Provide the (X, Y) coordinate of the cell's center where the given text is located.  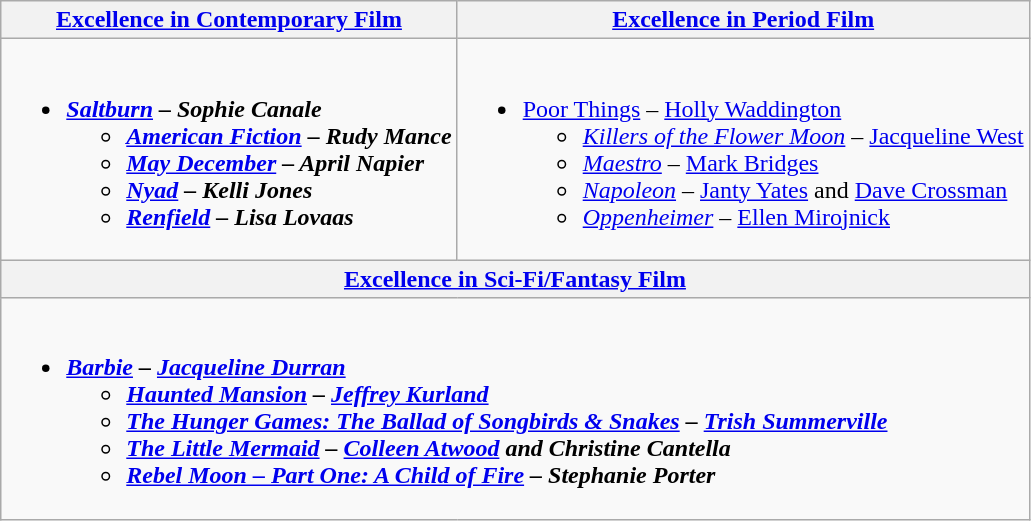
Excellence in Contemporary Film (229, 20)
Excellence in Sci-Fi/Fantasy Film (515, 279)
Excellence in Period Film (743, 20)
Saltburn – Sophie CanaleAmerican Fiction – Rudy ManceMay December – April NapierNyad – Kelli JonesRenfield – Lisa Lovaas (229, 150)
